Pinpoint the cell where the given text exists, returning its [X, Y] midpoint coordinate. 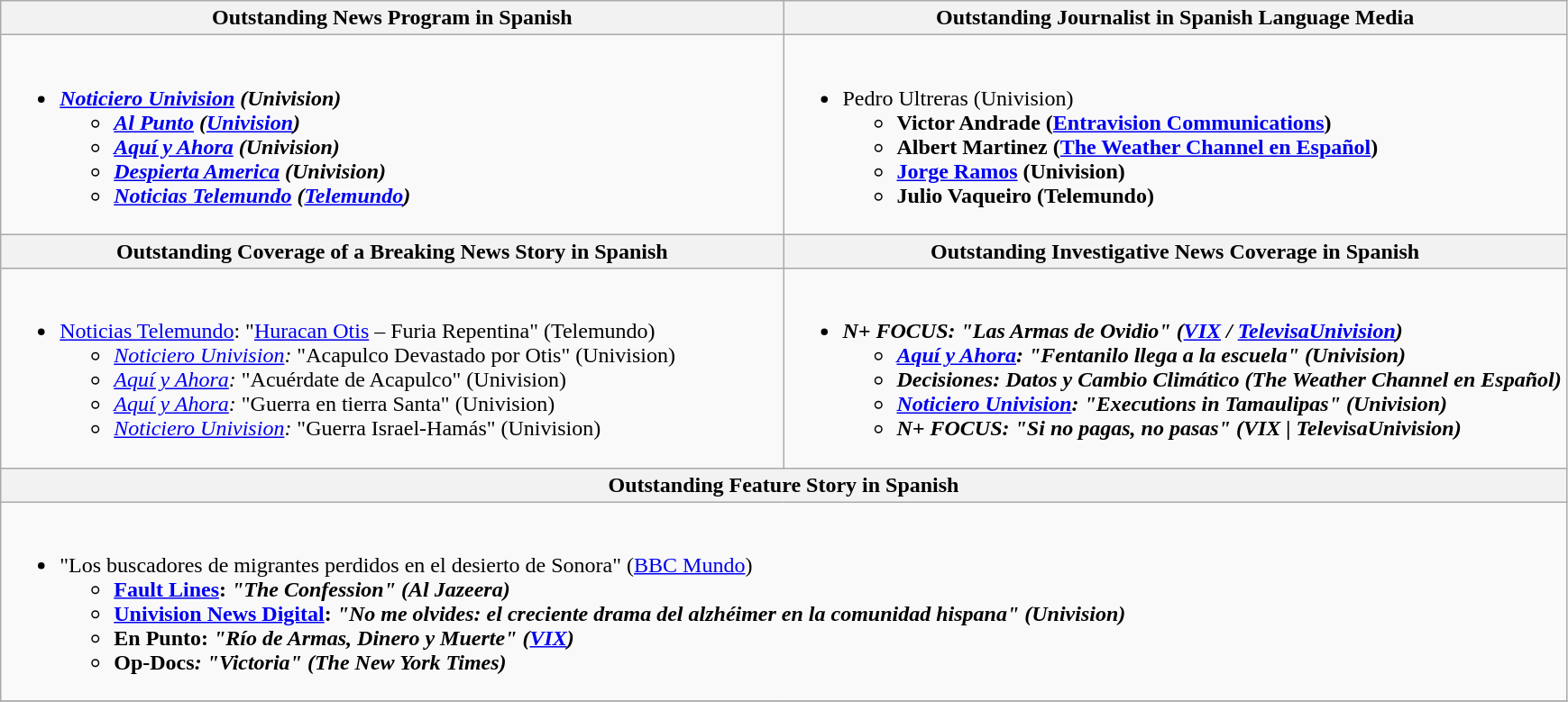
Noticiero Univision (Univision)Al Punto (Univision)Aquí y Ahora (Univision)Despierta America (Univision)Noticias Telemundo (Telemundo) [392, 135]
Outstanding Coverage of a Breaking News Story in Spanish [392, 251]
Outstanding News Program in Spanish [392, 18]
Outstanding Investigative News Coverage in Spanish [1175, 251]
Outstanding Journalist in Spanish Language Media [1175, 18]
Outstanding Feature Story in Spanish [784, 485]
